Detect which cell encompasses the target text, then output its (X, Y) center coordinate. 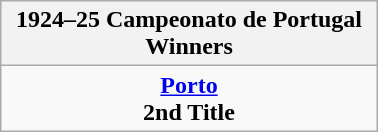
Porto2nd Title (189, 98)
1924–25 Campeonato de Portugal Winners (189, 34)
